From the cell containing the given text, extract its center point as [x, y] coordinate. 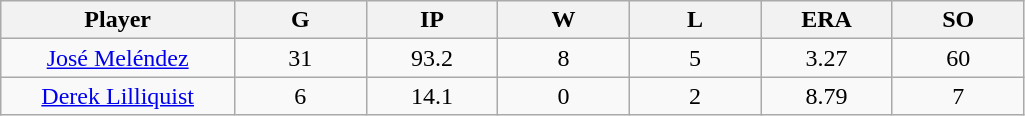
7 [958, 96]
SO [958, 20]
5 [695, 58]
6 [301, 96]
93.2 [432, 58]
8.79 [827, 96]
Player [118, 20]
31 [301, 58]
3.27 [827, 58]
0 [564, 96]
14.1 [432, 96]
Derek Lilliquist [118, 96]
IP [432, 20]
60 [958, 58]
L [695, 20]
8 [564, 58]
José Meléndez [118, 58]
W [564, 20]
G [301, 20]
2 [695, 96]
ERA [827, 20]
